Find where the given text appears and provide that cell's center as [x, y] coordinate. 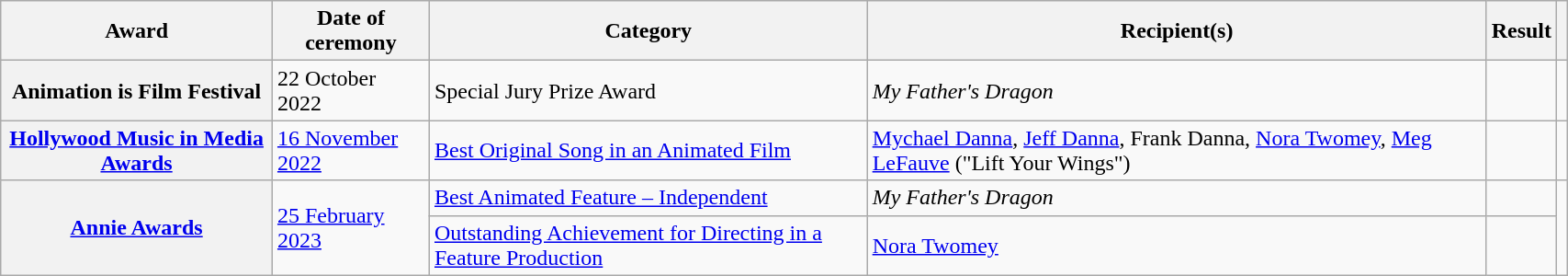
Date of ceremony [351, 31]
Best Original Song in an Animated Film [649, 151]
Mychael Danna, Jeff Danna, Frank Danna, Nora Twomey, Meg LeFauve ("Lift Your Wings") [1177, 151]
Category [649, 31]
16 November 2022 [351, 151]
25 February 2023 [351, 228]
Best Animated Feature – Independent [649, 198]
Animation is Film Festival [137, 90]
Hollywood Music in Media Awards [137, 151]
Award [137, 31]
Outstanding Achievement for Directing in a Feature Production [649, 245]
Recipient(s) [1177, 31]
Annie Awards [137, 228]
Result [1521, 31]
22 October 2022 [351, 90]
Nora Twomey [1177, 245]
Special Jury Prize Award [649, 90]
